Capture the cell that displays the provided text and extract its [X, Y] central coordinate. 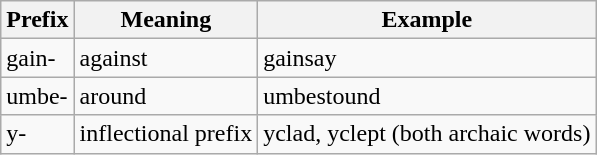
Example [427, 20]
umbe- [38, 96]
against [166, 58]
Prefix [38, 20]
inflectional prefix [166, 134]
yclad, yclept (both archaic words) [427, 134]
gainsay [427, 58]
y- [38, 134]
around [166, 96]
umbestound [427, 96]
gain- [38, 58]
Meaning [166, 20]
